Provide the [x, y] coordinate of the cell's center where the given text is located.  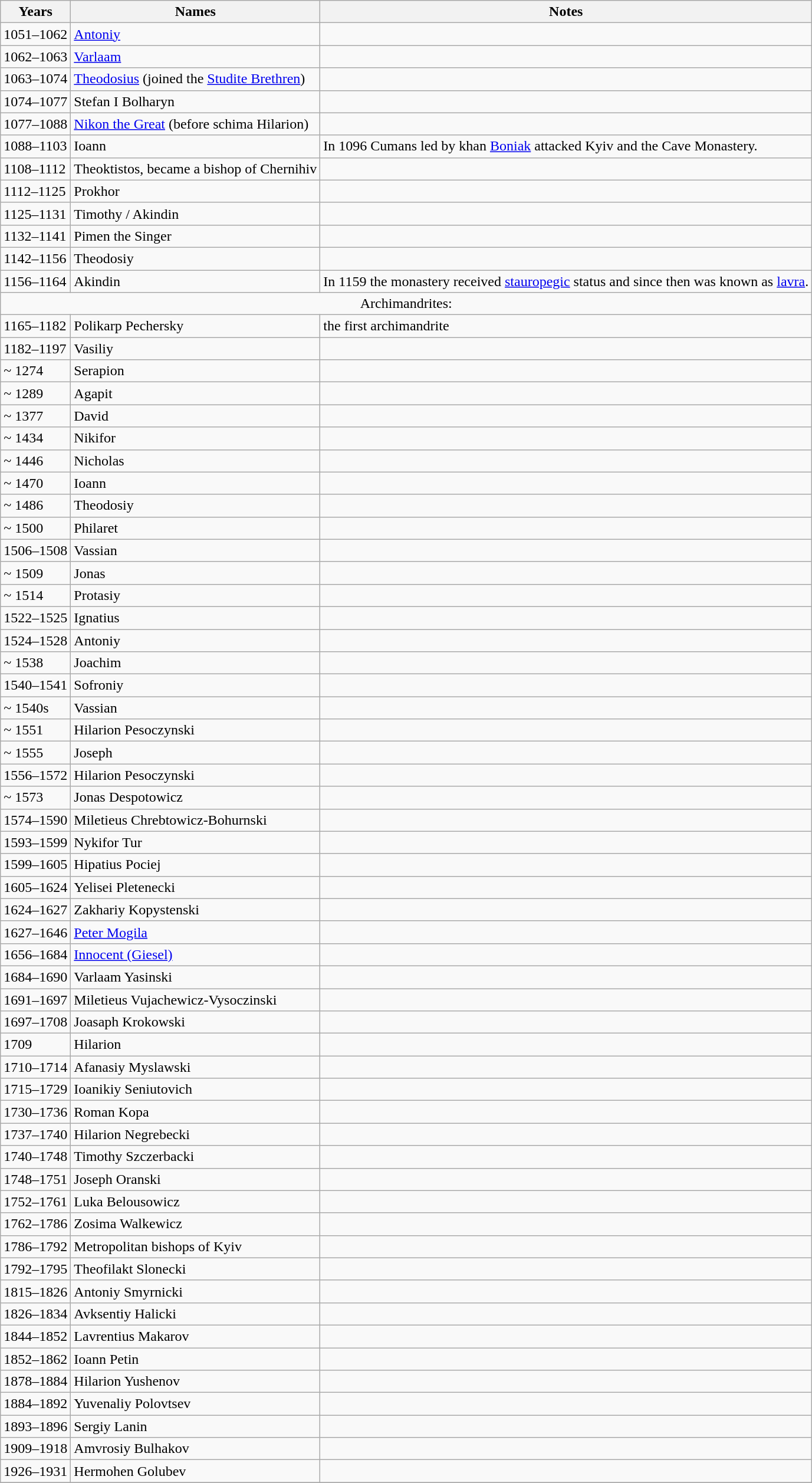
Joseph Oranski [196, 1179]
~ 1514 [35, 595]
Theodosius (joined the Studite Brethren) [196, 79]
Sofroniy [196, 685]
1156–1164 [35, 281]
1522–1525 [35, 618]
Nikifor [196, 438]
1656–1684 [35, 954]
Akindin [196, 281]
Miletieus Vujachewicz-Vysoczinski [196, 1000]
Zosima Walkewicz [196, 1224]
1077–1088 [35, 124]
Timothy Szczerbacki [196, 1157]
Joasaph Krokowski [196, 1022]
1063–1074 [35, 79]
1926–1931 [35, 1471]
1051–1062 [35, 34]
In 1159 the monastery received stauropegic status and since then was known as lavra. [566, 281]
~ 1434 [35, 438]
Timothy / Akindin [196, 214]
Years [35, 12]
Sergiy Lanin [196, 1426]
Protasiy [196, 595]
Nicholas [196, 461]
1752–1761 [35, 1202]
1142–1156 [35, 258]
Vasiliy [196, 349]
1715–1729 [35, 1090]
~ 1538 [35, 663]
Agapit [196, 393]
1878–1884 [35, 1382]
1627–1646 [35, 932]
Theofilakt Slonecki [196, 1269]
Roman Kopa [196, 1112]
Avksentiy Halicki [196, 1314]
1709 [35, 1045]
1710–1714 [35, 1067]
1786–1792 [35, 1246]
Notes [566, 12]
Hilarion Yushenov [196, 1382]
Amvrosiy Bulhakov [196, 1449]
Hilarion Negrebecki [196, 1134]
1182–1197 [35, 349]
1893–1896 [35, 1426]
1062–1063 [35, 57]
Hilarion [196, 1045]
~ 1509 [35, 573]
Archimandrites: [406, 304]
Nikon the Great (before schima Hilarion) [196, 124]
Ignatius [196, 618]
Miletieus Chrebtowicz-Bohurnski [196, 820]
1108–1112 [35, 169]
Antoniy Smyrnicki [196, 1291]
1556–1572 [35, 775]
~ 1274 [35, 371]
In 1096 Cumans led by khan Boniak attacked Kyiv and the Cave Monastery. [566, 146]
1524–1528 [35, 640]
1112–1125 [35, 191]
Metropolitan bishops of Kyiv [196, 1246]
1826–1834 [35, 1314]
~ 1555 [35, 753]
Jonas Despotowicz [196, 798]
1909–1918 [35, 1449]
1132–1141 [35, 236]
1762–1786 [35, 1224]
1599–1605 [35, 865]
1697–1708 [35, 1022]
Ioann Petin [196, 1359]
Lavrentius Makarov [196, 1336]
Stefan I Bolharyn [196, 101]
1730–1736 [35, 1112]
1792–1795 [35, 1269]
~ 1551 [35, 730]
1574–1590 [35, 820]
1815–1826 [35, 1291]
1125–1131 [35, 214]
Hermohen Golubev [196, 1471]
Prokhor [196, 191]
1088–1103 [35, 146]
David [196, 416]
Joseph [196, 753]
Zakhariy Kopystenski [196, 910]
~ 1573 [35, 798]
1844–1852 [35, 1336]
Jonas [196, 573]
Joachim [196, 663]
1684–1690 [35, 977]
~ 1377 [35, 416]
1605–1624 [35, 887]
the first archimandrite [566, 326]
Luka Belousowicz [196, 1202]
Nykifor Tur [196, 842]
~ 1446 [35, 461]
1593–1599 [35, 842]
1624–1627 [35, 910]
~ 1500 [35, 528]
1074–1077 [35, 101]
1884–1892 [35, 1404]
Names [196, 12]
Theoktistos, became a bishop of Chernihiv [196, 169]
Polikarp Pechersky [196, 326]
Philaret [196, 528]
1165–1182 [35, 326]
Serapion [196, 371]
Afanasiy Myslawski [196, 1067]
Innocent (Giesel) [196, 954]
~ 1289 [35, 393]
Hipatius Pociej [196, 865]
Varlaam [196, 57]
Peter Mogila [196, 932]
1748–1751 [35, 1179]
1540–1541 [35, 685]
1506–1508 [35, 550]
Ioanikiy Seniutovich [196, 1090]
1740–1748 [35, 1157]
1691–1697 [35, 1000]
1737–1740 [35, 1134]
Pimen the Singer [196, 236]
1852–1862 [35, 1359]
~ 1486 [35, 506]
Yelisei Pletenecki [196, 887]
~ 1470 [35, 483]
Varlaam Yasinski [196, 977]
~ 1540s [35, 708]
Yuvenaliy Polovtsev [196, 1404]
